Output the (x, y) coordinate of the center of the cell containing the given text.  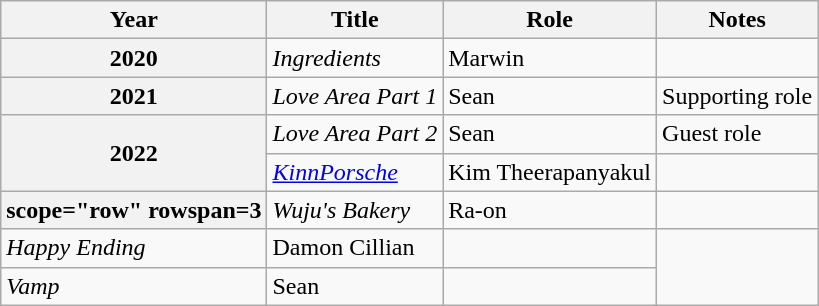
Supporting role (738, 96)
Guest role (738, 134)
Vamp (134, 286)
Happy Ending (134, 248)
Notes (738, 20)
scope="row" rowspan=3 (134, 210)
Love Area Part 2 (355, 134)
Year (134, 20)
Love Area Part 1 (355, 96)
Ra-on (550, 210)
2022 (134, 153)
Ingredients (355, 58)
Title (355, 20)
2020 (134, 58)
KinnPorsche (355, 172)
Kim Theerapanyakul (550, 172)
Role (550, 20)
Damon Cillian (355, 248)
Marwin (550, 58)
Wuju's Bakery (355, 210)
2021 (134, 96)
